From the cell containing the given text, extract its center point as [X, Y] coordinate. 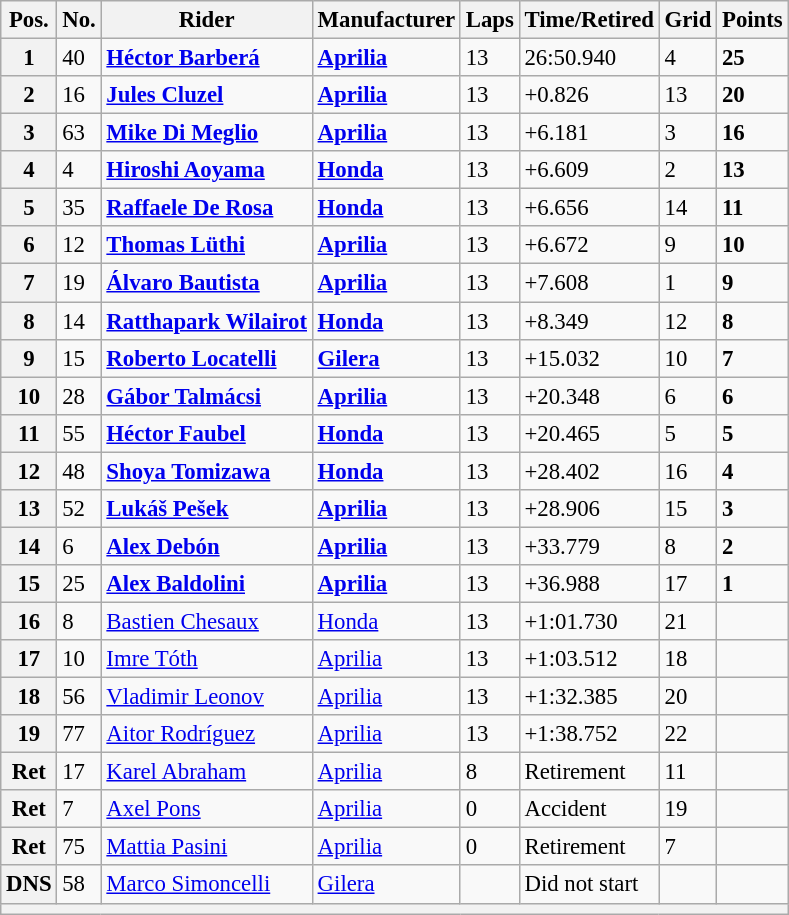
Raffaele De Rosa [206, 208]
Ratthapark Wilairot [206, 321]
+1:32.385 [589, 697]
Time/Retired [589, 20]
+7.608 [589, 283]
+15.032 [589, 358]
+6.656 [589, 208]
+1:03.512 [589, 659]
Shoya Tomizawa [206, 471]
40 [79, 58]
Héctor Faubel [206, 433]
26:50.940 [589, 58]
Roberto Locatelli [206, 358]
DNS [29, 885]
Manufacturer [386, 20]
+1:01.730 [589, 621]
52 [79, 509]
Héctor Barberá [206, 58]
Pos. [29, 20]
Grid [688, 20]
Thomas Lüthi [206, 245]
Alex Debón [206, 546]
Aitor Rodríguez [206, 734]
Mike Di Meglio [206, 133]
63 [79, 133]
+36.988 [589, 584]
Gábor Talmácsi [206, 396]
Jules Cluzel [206, 95]
21 [688, 621]
+28.402 [589, 471]
+20.465 [589, 433]
Imre Tóth [206, 659]
+6.672 [589, 245]
+20.348 [589, 396]
55 [79, 433]
48 [79, 471]
Axel Pons [206, 809]
+6.609 [589, 170]
Bastien Chesaux [206, 621]
+33.779 [589, 546]
35 [79, 208]
Alex Baldolini [206, 584]
Álvaro Bautista [206, 283]
+0.826 [589, 95]
Lukáš Pešek [206, 509]
22 [688, 734]
+6.181 [589, 133]
58 [79, 885]
Rider [206, 20]
Did not start [589, 885]
+28.906 [589, 509]
Karel Abraham [206, 772]
+8.349 [589, 321]
Points [752, 20]
Mattia Pasini [206, 847]
Marco Simoncelli [206, 885]
+1:38.752 [589, 734]
77 [79, 734]
Vladimir Leonov [206, 697]
75 [79, 847]
Laps [490, 20]
56 [79, 697]
Accident [589, 809]
28 [79, 396]
No. [79, 20]
Hiroshi Aoyama [206, 170]
